Search for the cell housing the specified text and yield its (x, y) center coordinate. 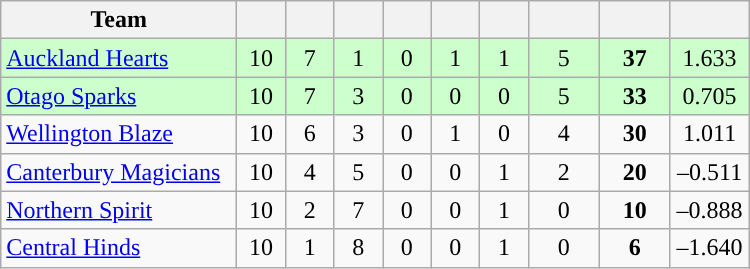
Otago Sparks (119, 96)
–0.888 (710, 210)
1.633 (710, 58)
Team (119, 20)
Wellington Blaze (119, 134)
Canterbury Magicians (119, 172)
8 (358, 248)
Northern Spirit (119, 210)
20 (634, 172)
1.011 (710, 134)
Auckland Hearts (119, 58)
33 (634, 96)
0.705 (710, 96)
–0.511 (710, 172)
–1.640 (710, 248)
30 (634, 134)
Central Hinds (119, 248)
37 (634, 58)
